For the text-containing cell, return its midpoint in [x, y] coordinate format. 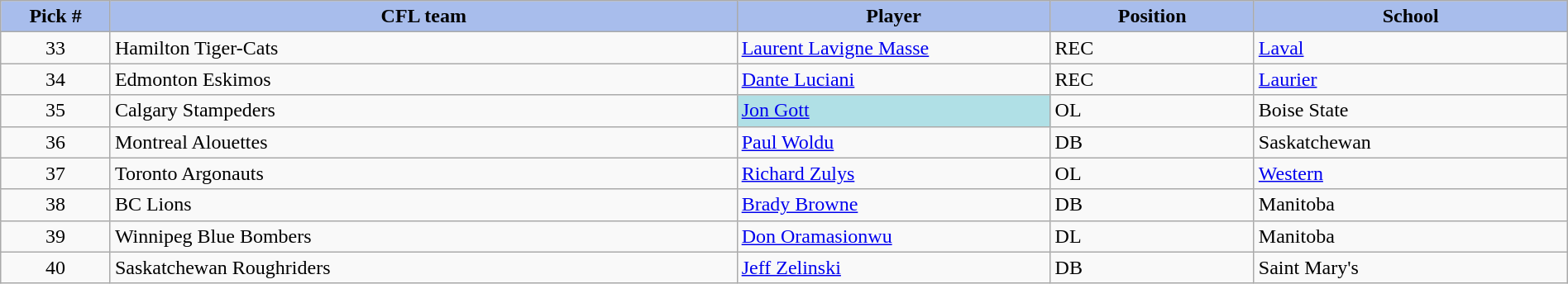
Montreal Alouettes [423, 142]
33 [56, 48]
Laurier [1411, 79]
BC Lions [423, 205]
Hamilton Tiger-Cats [423, 48]
Dante Luciani [893, 79]
DL [1152, 236]
35 [56, 111]
Paul Woldu [893, 142]
CFL team [423, 17]
Position [1152, 17]
34 [56, 79]
Western [1411, 173]
Toronto Argonauts [423, 173]
Winnipeg Blue Bombers [423, 236]
36 [56, 142]
Laval [1411, 48]
Saskatchewan [1411, 142]
40 [56, 267]
Brady Browne [893, 205]
Boise State [1411, 111]
38 [56, 205]
Player [893, 17]
Laurent Lavigne Masse [893, 48]
Richard Zulys [893, 173]
Jon Gott [893, 111]
39 [56, 236]
37 [56, 173]
School [1411, 17]
Pick # [56, 17]
Edmonton Eskimos [423, 79]
Don Oramasionwu [893, 236]
Saint Mary's [1411, 267]
Saskatchewan Roughriders [423, 267]
Jeff Zelinski [893, 267]
Calgary Stampeders [423, 111]
